Locate the cell with the specified text and output its (x, y) center coordinate. 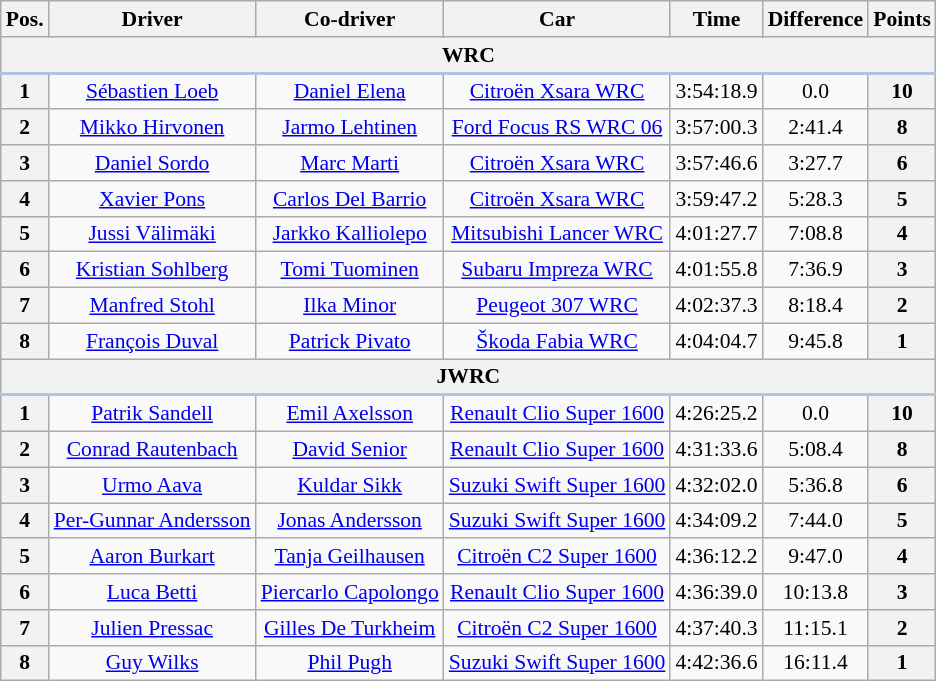
10:13.8 (816, 592)
Difference (816, 19)
5:36.8 (816, 485)
4:42:36.6 (716, 663)
Aaron Burkart (152, 557)
Subaru Impreza WRC (558, 270)
Manfred Stohl (152, 306)
4:36:12.2 (716, 557)
Emil Axelsson (350, 413)
11:15.1 (816, 628)
Time (716, 19)
Škoda Fabia WRC (558, 341)
5:28.3 (816, 199)
Luca Betti (152, 592)
Phil Pugh (350, 663)
Mikko Hirvonen (152, 128)
4:01:55.8 (716, 270)
4:04:04.7 (716, 341)
Peugeot 307 WRC (558, 306)
4:01:27.7 (716, 234)
JWRC (468, 377)
Urmo Aava (152, 485)
3:27.7 (816, 163)
Per-Gunnar Andersson (152, 521)
Ford Focus RS WRC 06 (558, 128)
3:59:47.2 (716, 199)
Gilles De Turkheim (350, 628)
16:11.4 (816, 663)
Patrick Pivato (350, 341)
4:36:39.0 (716, 592)
8:18.4 (816, 306)
4:32:02.0 (716, 485)
Pos. (25, 19)
Guy Wilks (152, 663)
7:36.9 (816, 270)
7:08.8 (816, 234)
Piercarlo Capolongo (350, 592)
Mitsubishi Lancer WRC (558, 234)
Driver (152, 19)
WRC (468, 55)
Tomi Tuominen (350, 270)
Daniel Sordo (152, 163)
4:26:25.2 (716, 413)
Jussi Välimäki (152, 234)
David Senior (350, 450)
7:44.0 (816, 521)
Conrad Rautenbach (152, 450)
4:37:40.3 (716, 628)
2:41.4 (816, 128)
3:57:46.6 (716, 163)
Co-driver (350, 19)
Julien Pressac (152, 628)
Jarkko Kalliolepo (350, 234)
Xavier Pons (152, 199)
Ilka Minor (350, 306)
9:45.8 (816, 341)
Jonas Andersson (350, 521)
François Duval (152, 341)
Car (558, 19)
5:08.4 (816, 450)
Kristian Sohlberg (152, 270)
3:57:00.3 (716, 128)
4:34:09.2 (716, 521)
4:02:37.3 (716, 306)
Marc Marti (350, 163)
Patrik Sandell (152, 413)
Jarmo Lehtinen (350, 128)
Tanja Geilhausen (350, 557)
9:47.0 (816, 557)
3:54:18.9 (716, 91)
Sébastien Loeb (152, 91)
Kuldar Sikk (350, 485)
Points (902, 19)
Daniel Elena (350, 91)
Carlos Del Barrio (350, 199)
4:31:33.6 (716, 450)
